Locate the cell with the specified text and output its (x, y) center coordinate. 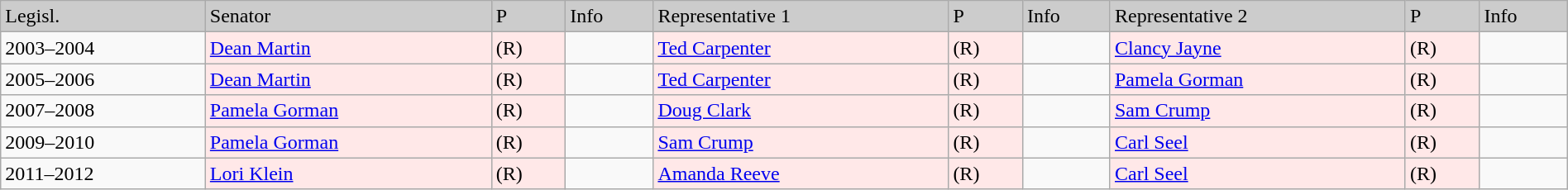
2003–2004 (103, 48)
Representative 2 (1257, 17)
2009–2010 (103, 142)
Lori Klein (348, 173)
Clancy Jayne (1257, 48)
2005–2006 (103, 79)
Senator (348, 17)
Amanda Reeve (801, 173)
Doug Clark (801, 111)
Legisl. (103, 17)
2011–2012 (103, 173)
Representative 1 (801, 17)
2007–2008 (103, 111)
